Scan for the cell matching the given text and deliver its [X, Y] coordinate at center. 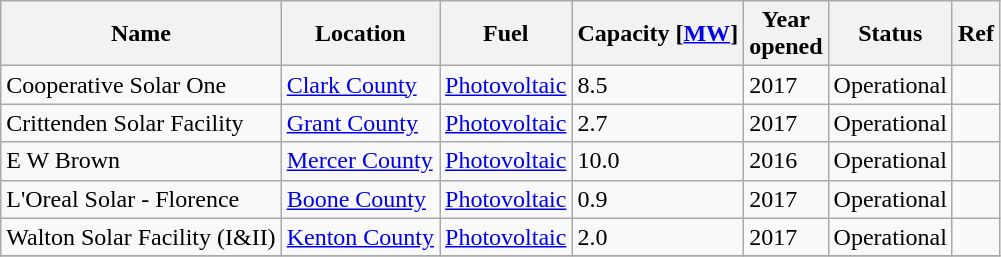
Cooperative Solar One [141, 85]
Crittenden Solar Facility [141, 123]
0.9 [658, 199]
Location [360, 34]
Walton Solar Facility (I&II) [141, 237]
Capacity [MW] [658, 34]
Name [141, 34]
Mercer County [360, 161]
10.0 [658, 161]
Grant County [360, 123]
Yearopened [786, 34]
Fuel [506, 34]
Kenton County [360, 237]
2.0 [658, 237]
2016 [786, 161]
Boone County [360, 199]
L'Oreal Solar - Florence [141, 199]
Status [890, 34]
Ref [976, 34]
E W Brown [141, 161]
2.7 [658, 123]
8.5 [658, 85]
Clark County [360, 85]
